From the cell containing the given text, extract its center point as [X, Y] coordinate. 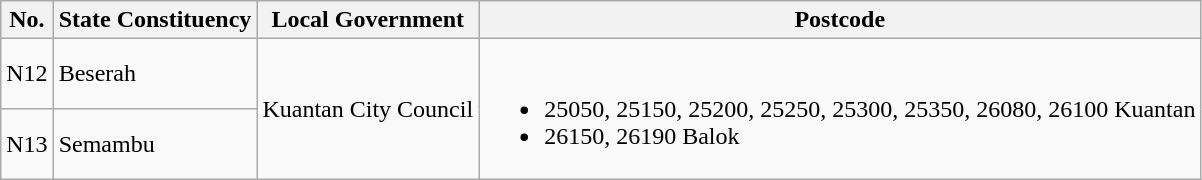
No. [27, 20]
State Constituency [155, 20]
Beserah [155, 74]
25050, 25150, 25200, 25250, 25300, 25350, 26080, 26100 Kuantan26150, 26190 Balok [840, 109]
Local Government [368, 20]
Semambu [155, 144]
N13 [27, 144]
N12 [27, 74]
Postcode [840, 20]
Kuantan City Council [368, 109]
